Pinpoint the cell where the given text exists, returning its [X, Y] midpoint coordinate. 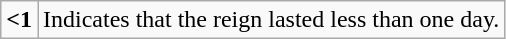
Indicates that the reign lasted less than one day. [272, 20]
<1 [20, 20]
